Determine the [X, Y] coordinate at the center of the cell enclosing the given text.  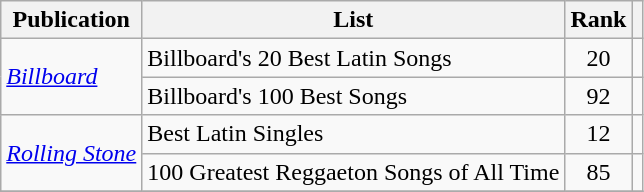
20 [598, 58]
Rolling Stone [72, 153]
12 [598, 134]
92 [598, 96]
List [354, 20]
Billboard's 100 Best Songs [354, 96]
Rank [598, 20]
Billboard [72, 77]
Best Latin Singles [354, 134]
Billboard's 20 Best Latin Songs [354, 58]
100 Greatest Reggaeton Songs of All Time [354, 172]
Publication [72, 20]
85 [598, 172]
